Scan for the cell matching the given text and deliver its [X, Y] coordinate at center. 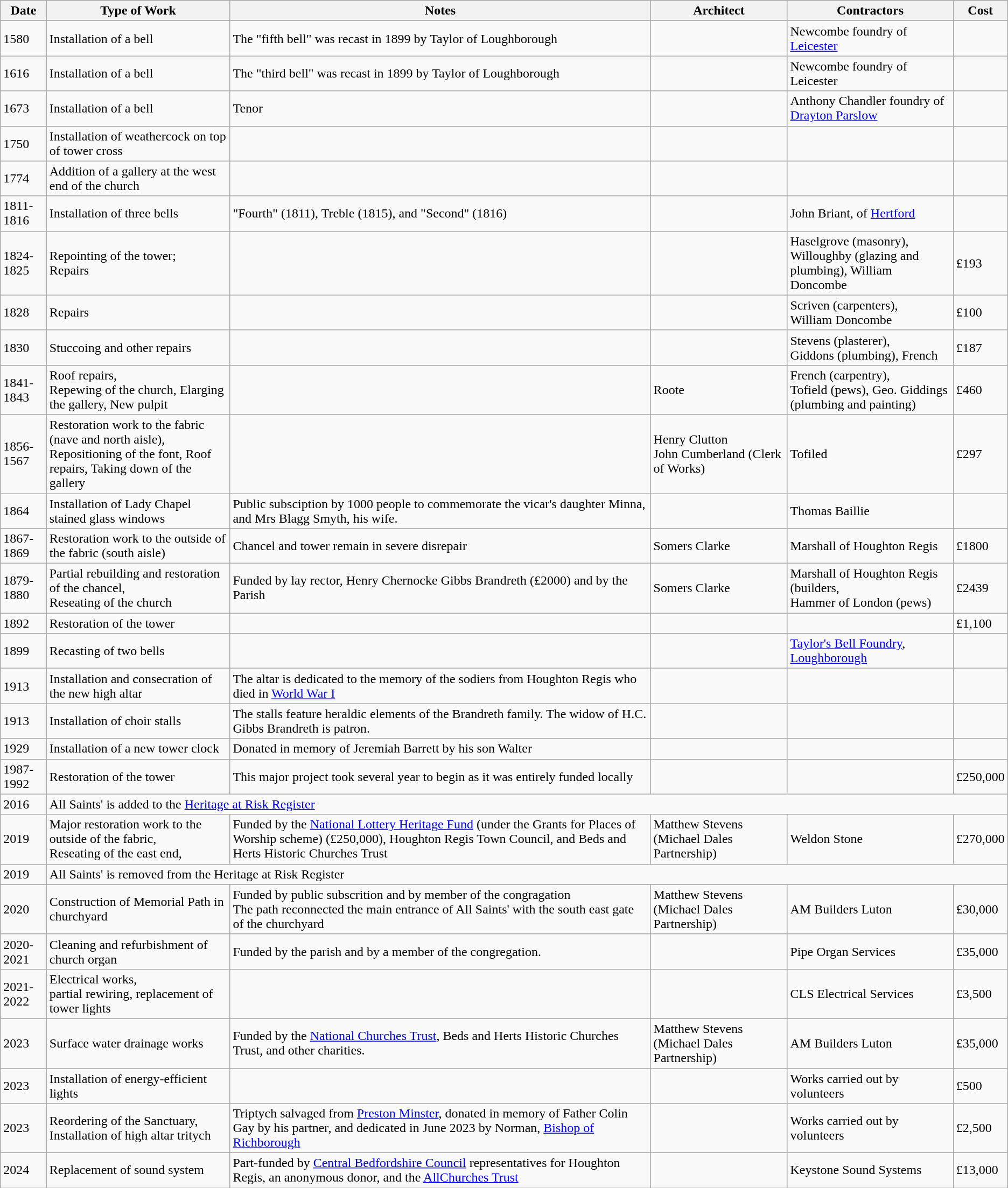
Architect [719, 11]
Weldon Stone [870, 839]
Tofiled [870, 454]
1580 [24, 39]
Keystone Sound Systems [870, 1170]
"Fourth" (1811), Treble (1815), and "Second" (1816) [440, 213]
2016 [24, 804]
1864 [24, 510]
1616 [24, 73]
CLS Electrical Services [870, 994]
Donated in memory of Jeremiah Barrett by his son Walter [440, 749]
The "third bell" was recast in 1899 by Taylor of Loughborough [440, 73]
Repointing of the tower;Repairs [138, 263]
Taylor's Bell Foundry, Loughborough [870, 651]
Installation of Lady Chapel stained glass windows [138, 510]
Date [24, 11]
Stevens (plasterer),Giddons (plumbing), French [870, 348]
£1800 [980, 546]
1828 [24, 312]
French (carpentry),Tofield (pews), Geo. Giddings (plumbing and painting) [870, 390]
Scriven (carpenters),William Doncombe [870, 312]
The stalls feature heraldic elements of the Brandreth family. The widow of H.C. Gibbs Brandreth is patron. [440, 721]
Funded by the National Churches Trust, Beds and Herts Historic Churches Trust, and other charities. [440, 1043]
£3,500 [980, 994]
1673 [24, 109]
Surface water drainage works [138, 1043]
1856-1567 [24, 454]
Anthony Chandler foundry of Drayton Parslow [870, 109]
Part-funded by Central Bedfordshire Council representatives for Houghton Regis, an anonymous donor, and the AllChurches Trust [440, 1170]
2021-2022 [24, 994]
£30,000 [980, 909]
Contractors [870, 11]
£1,100 [980, 623]
This major project took several year to begin as it was entirely funded locally [440, 776]
Chancel and tower remain in severe disrepair [440, 546]
£2439 [980, 588]
Tenor [440, 109]
1879-1880 [24, 588]
1811-1816 [24, 213]
Restoration work to the fabric (nave and north aisle),Repositioning of the font, Roof repairs, Taking down of the gallery [138, 454]
2024 [24, 1170]
Henry CluttonJohn Cumberland (Clerk of Works) [719, 454]
Addition of a gallery at the west end of the church [138, 179]
£500 [980, 1085]
1830 [24, 348]
£270,000 [980, 839]
The "fifth bell" was recast in 1899 by Taylor of Loughborough [440, 39]
Repairs [138, 312]
Cost [980, 11]
1899 [24, 651]
Pipe Organ Services [870, 952]
1774 [24, 179]
2020 [24, 909]
Funded by the parish and by a member of the congregation. [440, 952]
Thomas Baillie [870, 510]
Type of Work [138, 11]
£460 [980, 390]
Restoration work to the outside of the fabric (south aisle) [138, 546]
£297 [980, 454]
Public subsciption by 1000 people to commemorate the vicar's daughter Minna, and Mrs Blagg Smyth, his wife. [440, 510]
Haselgrove (masonry),Willoughby (glazing and plumbing), William Doncombe [870, 263]
1824-1825 [24, 263]
Funded by lay rector, Henry Chernocke Gibbs Brandreth (£2000) and by the Parish [440, 588]
1892 [24, 623]
Roof repairs,Repewing of the church, Elarging the gallery, New pulpit [138, 390]
1750 [24, 143]
Electrical works,partial rewiring, replacement of tower lights [138, 994]
Installation of choir stalls [138, 721]
Notes [440, 11]
Cleaning and refurbishment of church organ [138, 952]
Roote [719, 390]
£100 [980, 312]
Installation of energy-efficient lights [138, 1085]
All Saints' is removed from the Heritage at Risk Register [527, 874]
£2,500 [980, 1128]
Major restoration work to the outside of the fabric,Reseating of the east end, [138, 839]
Replacement of sound system [138, 1170]
Installation of three bells [138, 213]
John Briant, of Hertford [870, 213]
The altar is dedicated to the memory of the sodiers from Houghton Regis who died in World War I [440, 686]
Installation of weathercock on top of tower cross [138, 143]
Recasting of two bells [138, 651]
Installation of a new tower clock [138, 749]
£187 [980, 348]
Installation and consecration of the new high altar [138, 686]
Reordering of the Sanctuary,Installation of high altar tritych [138, 1128]
Partial rebuilding and restoration of the chancel,Reseating of the church [138, 588]
1841-1843 [24, 390]
1987-1992 [24, 776]
£250,000 [980, 776]
Marshall of Houghton Regis [870, 546]
1929 [24, 749]
2020-2021 [24, 952]
£13,000 [980, 1170]
£193 [980, 263]
Stuccoing and other repairs [138, 348]
1867-1869 [24, 546]
All Saints' is added to the Heritage at Risk Register [527, 804]
Marshall of Houghton Regis (builders,Hammer of London (pews) [870, 588]
Construction of Memorial Path in churchyard [138, 909]
